Locate the cell with the specified text and output its (X, Y) center coordinate. 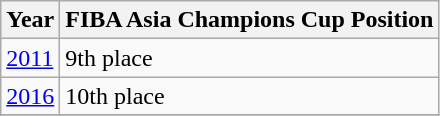
2016 (30, 96)
9th place (250, 58)
Year (30, 20)
10th place (250, 96)
FIBA Asia Champions Cup Position (250, 20)
2011 (30, 58)
